Find where the given text appears and provide that cell's center as (x, y) coordinate. 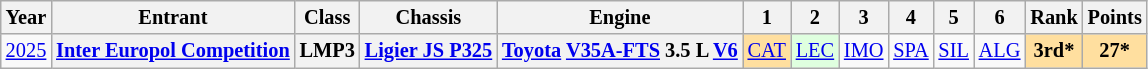
2 (815, 17)
Rank (1054, 17)
ALG (1000, 51)
LEC (815, 51)
5 (954, 17)
Engine (620, 17)
6 (1000, 17)
3 (864, 17)
SIL (954, 51)
Entrant (172, 17)
Inter Europol Competition (172, 51)
SPA (910, 51)
1 (767, 17)
Points (1115, 17)
Class (328, 17)
3rd* (1054, 51)
2025 (26, 51)
Year (26, 17)
Chassis (428, 17)
CAT (767, 51)
Toyota V35A-FTS 3.5 L V6 (620, 51)
27* (1115, 51)
LMP3 (328, 51)
4 (910, 17)
Ligier JS P325 (428, 51)
IMO (864, 51)
